For the text-containing cell, return its midpoint in (X, Y) coordinate format. 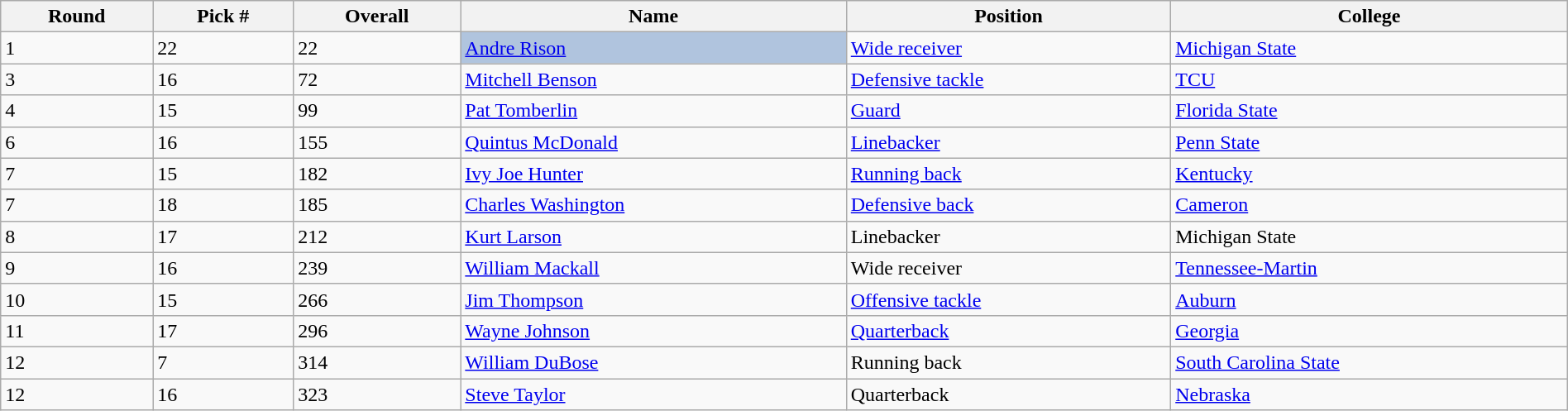
99 (377, 111)
Defensive back (1008, 205)
South Carolina State (1370, 362)
Cameron (1370, 205)
1 (77, 48)
Ivy Joe Hunter (653, 174)
10 (77, 299)
Kurt Larson (653, 237)
William DuBose (653, 362)
Mitchell Benson (653, 79)
155 (377, 142)
Position (1008, 17)
Guard (1008, 111)
William Mackall (653, 268)
Charles Washington (653, 205)
6 (77, 142)
TCU (1370, 79)
296 (377, 331)
8 (77, 237)
3 (77, 79)
Florida State (1370, 111)
Penn State (1370, 142)
Pat Tomberlin (653, 111)
Georgia (1370, 331)
4 (77, 111)
18 (223, 205)
182 (377, 174)
Steve Taylor (653, 394)
266 (377, 299)
72 (377, 79)
Wayne Johnson (653, 331)
Name (653, 17)
212 (377, 237)
185 (377, 205)
Overall (377, 17)
Defensive tackle (1008, 79)
College (1370, 17)
Jim Thompson (653, 299)
Nebraska (1370, 394)
11 (77, 331)
Pick # (223, 17)
Auburn (1370, 299)
Andre Rison (653, 48)
Round (77, 17)
Kentucky (1370, 174)
239 (377, 268)
323 (377, 394)
Quintus McDonald (653, 142)
314 (377, 362)
Tennessee-Martin (1370, 268)
9 (77, 268)
Offensive tackle (1008, 299)
